Capture the cell that displays the provided text and extract its [x, y] central coordinate. 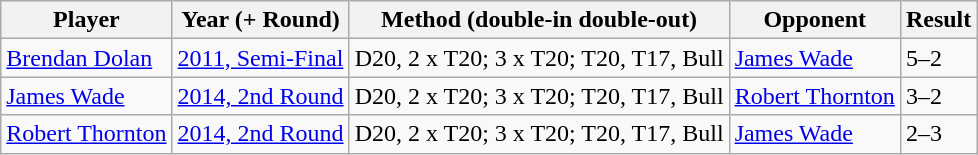
Brendan Dolan [86, 58]
2011, Semi-Final [260, 58]
Opponent [814, 20]
2–3 [938, 134]
Year (+ Round) [260, 20]
Result [938, 20]
5–2 [938, 58]
Player [86, 20]
Method (double-in double-out) [539, 20]
3–2 [938, 96]
